Extract the (x, y) coordinate from the center of the cell holding the provided text.  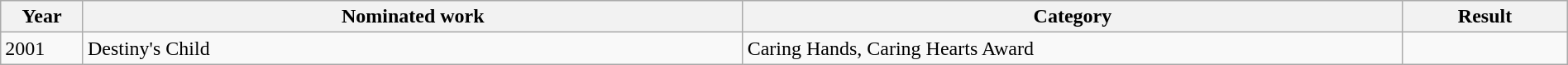
Year (42, 17)
2001 (42, 48)
Result (1485, 17)
Caring Hands, Caring Hearts Award (1073, 48)
Category (1073, 17)
Nominated work (413, 17)
Destiny's Child (413, 48)
